Provide the (X, Y) coordinate of the cell's center where the given text is located.  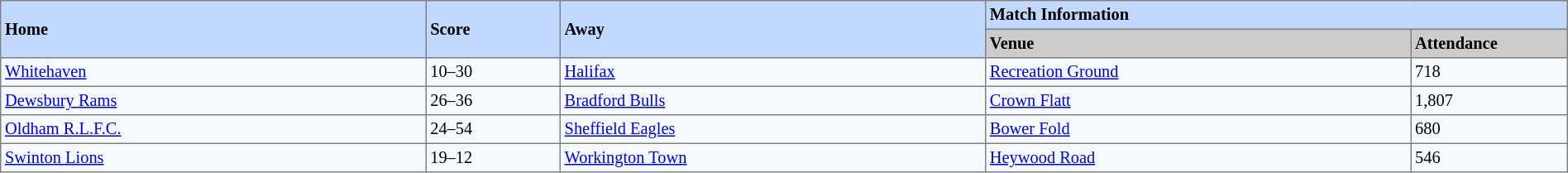
Score (493, 30)
Match Information (1277, 15)
Away (772, 30)
Swinton Lions (213, 157)
Recreation Ground (1198, 72)
546 (1489, 157)
Bower Fold (1198, 129)
Heywood Road (1198, 157)
Home (213, 30)
1,807 (1489, 100)
718 (1489, 72)
Whitehaven (213, 72)
Workington Town (772, 157)
Oldham R.L.F.C. (213, 129)
Bradford Bulls (772, 100)
Crown Flatt (1198, 100)
Halifax (772, 72)
Sheffield Eagles (772, 129)
26–36 (493, 100)
19–12 (493, 157)
680 (1489, 129)
Dewsbury Rams (213, 100)
Attendance (1489, 43)
Venue (1198, 43)
24–54 (493, 129)
10–30 (493, 72)
